Pinpoint the cell where the given text exists, returning its [x, y] midpoint coordinate. 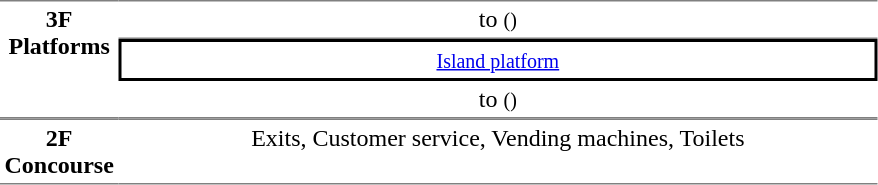
2FConcourse [59, 151]
Island platform [498, 60]
Exits, Customer service, Vending machines, Toilets [498, 151]
3FPlatforms [59, 59]
